Return (X, Y) of the center of cell containing provided text 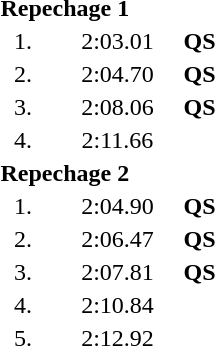
2:08.06 (118, 107)
2:11.66 (118, 140)
2:03.01 (118, 41)
2:06.47 (118, 239)
2:10.84 (118, 305)
2:04.70 (118, 74)
2:04.90 (118, 206)
2:07.81 (118, 272)
